Detect which cell encompasses the target text, then output its (x, y) center coordinate. 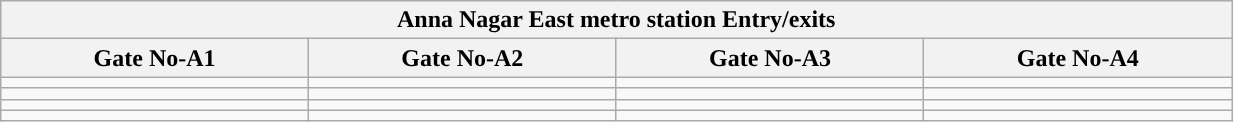
Gate No-A4 (1078, 58)
Gate No-A1 (155, 58)
Gate No-A3 (770, 58)
Anna Nagar East metro station Entry/exits (616, 20)
Gate No-A2 (462, 58)
